Output the [x, y] coordinate of the center of the cell containing the given text.  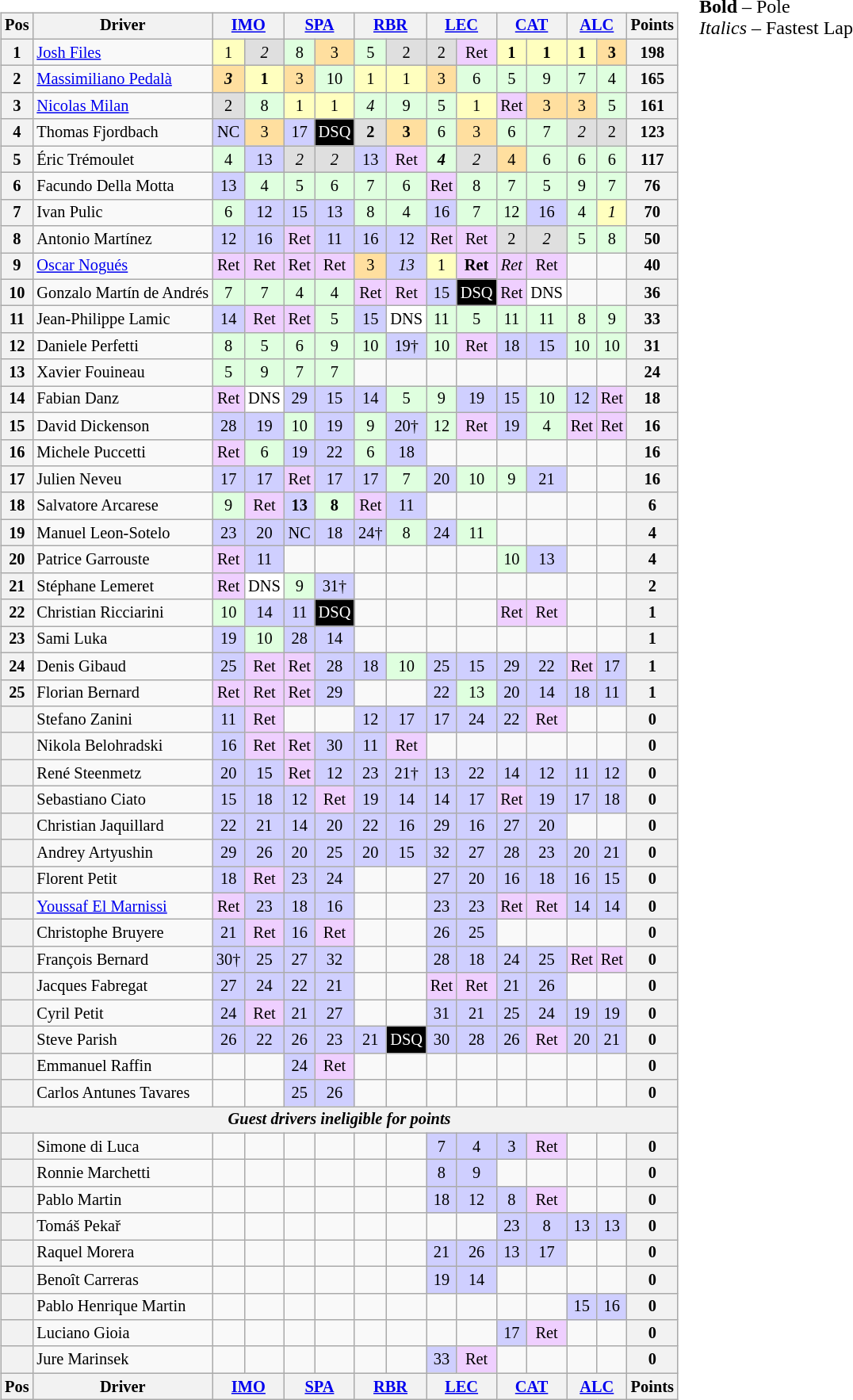
20† [406, 426]
Florent Petit [122, 880]
Josh Files [122, 52]
Youssaf El Marnissi [122, 906]
70 [652, 212]
Xavier Fouineau [122, 373]
François Bernard [122, 960]
Raquel Morera [122, 1253]
76 [652, 186]
Salvatore Arcarese [122, 506]
Sebastiano Ciato [122, 800]
Massimiliano Pedalà [122, 79]
Denis Gibaud [122, 666]
117 [652, 159]
Ronnie Marchetti [122, 1173]
40 [652, 266]
Pablo Henrique Martin [122, 1306]
Luciano Gioia [122, 1333]
30† [228, 960]
Manuel Leon-Sotelo [122, 533]
René Steenmetz [122, 773]
198 [652, 52]
Pablo Martin [122, 1200]
Christophe Bruyere [122, 933]
Christian Jaquillard [122, 826]
Jure Marinsek [122, 1360]
Thomas Fjordbach [122, 132]
50 [652, 239]
Steve Parish [122, 1040]
Facundo Della Motta [122, 186]
Nicolas Milan [122, 106]
Stefano Zanini [122, 720]
Nikola Belohradski [122, 746]
21† [406, 773]
Patrice Garrouste [122, 560]
165 [652, 79]
Tomáš Pekař [122, 1226]
Fabian Danz [122, 400]
Benoît Carreras [122, 1280]
36 [652, 293]
31† [335, 586]
Jacques Fabregat [122, 986]
Michele Puccetti [122, 453]
Antonio Martínez [122, 239]
Ivan Pulic [122, 212]
123 [652, 132]
Daniele Perfetti [122, 346]
Éric Trémoulet [122, 159]
Christian Ricciarini [122, 613]
Simone di Luca [122, 1146]
Oscar Nogués [122, 266]
Julien Neveu [122, 480]
Cyril Petit [122, 1013]
Andrey Artyushin [122, 853]
David Dickenson [122, 426]
Jean-Philippe Lamic [122, 319]
Florian Bernard [122, 693]
Carlos Antunes Tavares [122, 1093]
Gonzalo Martín de Andrés [122, 293]
Stéphane Lemeret [122, 586]
Sami Luka [122, 640]
24† [370, 533]
161 [652, 106]
Emmanuel Raffin [122, 1066]
19† [406, 346]
Guest drivers ineligible for points [339, 1120]
